For the text-containing cell, return its midpoint in (X, Y) coordinate format. 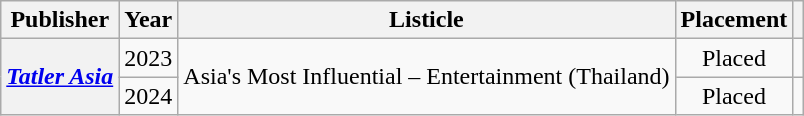
2023 (148, 58)
Placement (734, 20)
Year (148, 20)
Listicle (426, 20)
2024 (148, 96)
Tatler Asia (60, 77)
Publisher (60, 20)
Asia's Most Influential – Entertainment (Thailand) (426, 77)
